Identify which cell holds the provided text, then report its [x, y] central coordinate. 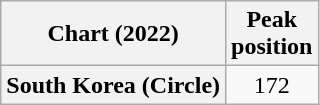
South Korea (Circle) [114, 85]
172 [272, 85]
Chart (2022) [114, 34]
Peakposition [272, 34]
